Pinpoint the cell where the given text exists, returning its (x, y) midpoint coordinate. 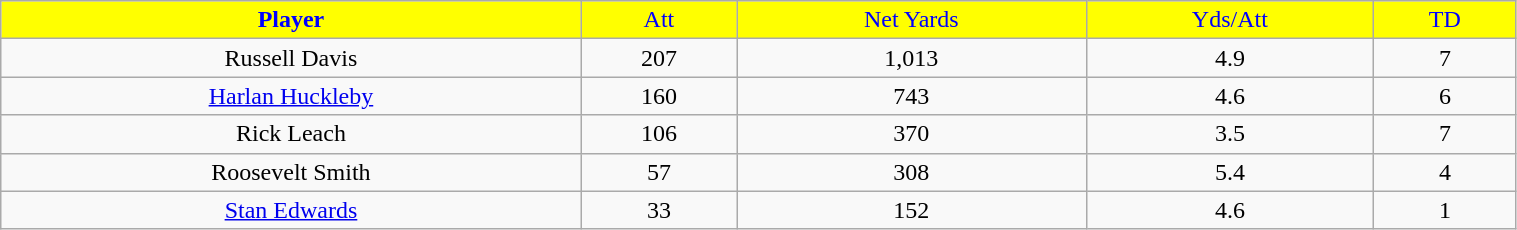
Roosevelt Smith (291, 172)
152 (912, 210)
308 (912, 172)
Russell Davis (291, 58)
Net Yards (912, 20)
Yds/Att (1230, 20)
Att (658, 20)
Player (291, 20)
370 (912, 134)
33 (658, 210)
1,013 (912, 58)
57 (658, 172)
4.9 (1230, 58)
6 (1445, 96)
3.5 (1230, 134)
207 (658, 58)
743 (912, 96)
TD (1445, 20)
4 (1445, 172)
106 (658, 134)
Stan Edwards (291, 210)
Rick Leach (291, 134)
160 (658, 96)
5.4 (1230, 172)
1 (1445, 210)
Harlan Huckleby (291, 96)
